Extract the [X, Y] coordinate from the center of the cell holding the provided text.  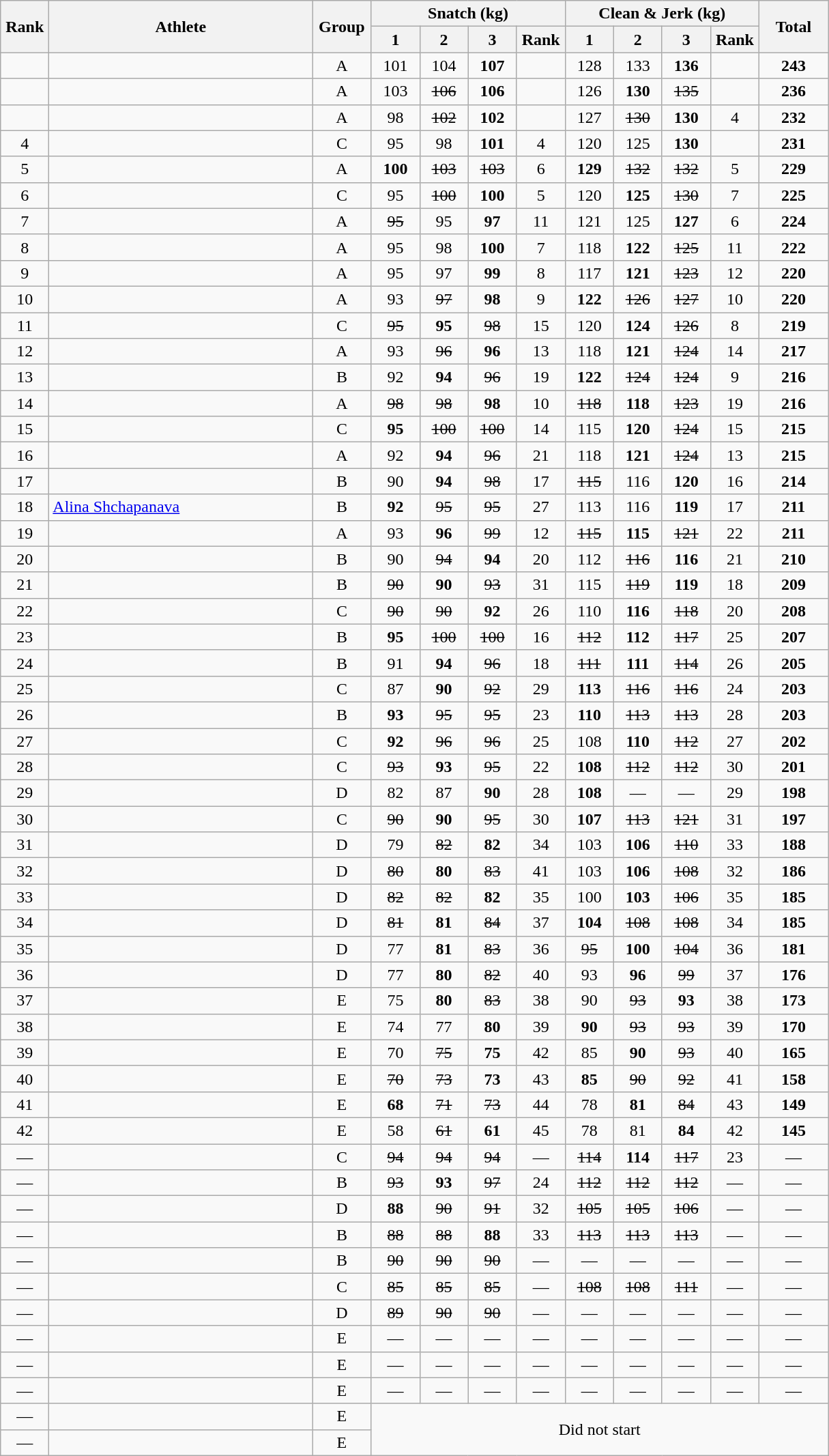
Snatch (kg) [468, 14]
149 [793, 1104]
58 [396, 1130]
71 [443, 1104]
188 [793, 845]
Clean & Jerk (kg) [662, 14]
165 [793, 1053]
89 [396, 1313]
202 [793, 741]
133 [637, 66]
210 [793, 559]
207 [793, 637]
201 [793, 767]
209 [793, 585]
225 [793, 195]
197 [793, 819]
135 [686, 91]
Athlete [181, 27]
Group [342, 27]
68 [396, 1104]
236 [793, 91]
208 [793, 611]
128 [590, 66]
232 [793, 117]
229 [793, 169]
Did not start [600, 1429]
44 [540, 1104]
186 [793, 871]
243 [793, 66]
214 [793, 481]
222 [793, 247]
173 [793, 1001]
219 [793, 326]
74 [396, 1027]
Alina Shchapanava [181, 507]
205 [793, 663]
136 [686, 66]
145 [793, 1130]
170 [793, 1027]
217 [793, 352]
176 [793, 975]
224 [793, 221]
Total [793, 27]
198 [793, 793]
231 [793, 143]
129 [590, 169]
45 [540, 1130]
158 [793, 1079]
79 [396, 845]
181 [793, 949]
